Detect which cell encompasses the target text, then output its [x, y] center coordinate. 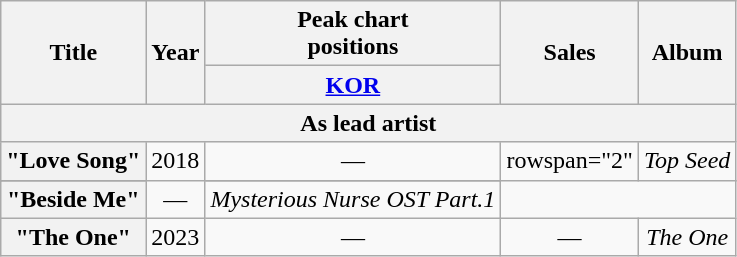
As lead artist [368, 123]
2023 [176, 237]
Mysterious Nurse OST Part.1 [353, 199]
rowspan="2" [570, 161]
The One [687, 237]
KOR [353, 85]
"Beside Me" [74, 199]
"The One" [74, 237]
Peak chartpositions [353, 34]
Title [74, 52]
Album [687, 52]
"Love Song" [74, 161]
Sales [570, 52]
2018 [176, 161]
Year [176, 52]
Top Seed [687, 161]
